Identify which cell holds the provided text, then report its [X, Y] central coordinate. 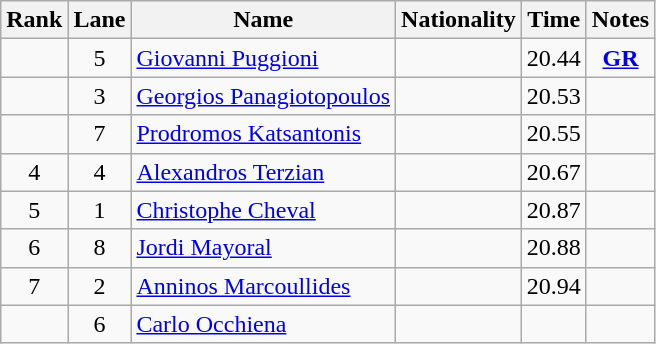
20.44 [554, 58]
Rank [34, 20]
20.55 [554, 134]
20.67 [554, 172]
Anninos Marcoullides [264, 286]
20.87 [554, 210]
8 [100, 248]
Lane [100, 20]
2 [100, 286]
20.53 [554, 96]
Alexandros Terzian [264, 172]
20.94 [554, 286]
Georgios Panagiotopoulos [264, 96]
Christophe Cheval [264, 210]
Giovanni Puggioni [264, 58]
GR [620, 58]
Notes [620, 20]
3 [100, 96]
Prodromos Katsantonis [264, 134]
1 [100, 210]
Nationality [459, 20]
Name [264, 20]
Jordi Mayoral [264, 248]
Carlo Occhiena [264, 324]
Time [554, 20]
20.88 [554, 248]
